Capture the cell that displays the provided text and extract its [x, y] central coordinate. 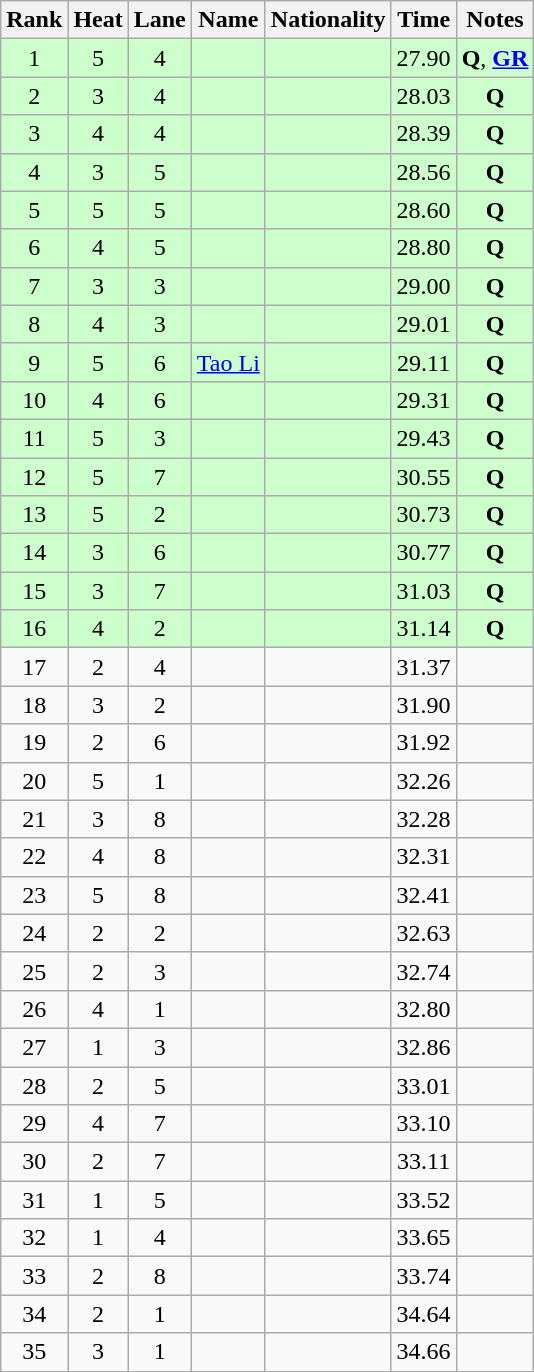
32.41 [424, 895]
26 [34, 1009]
34.64 [424, 1314]
9 [34, 362]
30.55 [424, 477]
19 [34, 743]
31.14 [424, 629]
27.90 [424, 58]
Tao Li [228, 362]
33.10 [424, 1124]
10 [34, 400]
Q, GR [495, 58]
34.66 [424, 1352]
Rank [34, 20]
32.86 [424, 1047]
32.26 [424, 781]
29.31 [424, 400]
28.80 [424, 248]
16 [34, 629]
32 [34, 1238]
Name [228, 20]
34 [34, 1314]
25 [34, 971]
27 [34, 1047]
30 [34, 1162]
28.39 [424, 134]
31.90 [424, 705]
35 [34, 1352]
12 [34, 477]
29.01 [424, 324]
Time [424, 20]
30.73 [424, 515]
33.01 [424, 1085]
33.11 [424, 1162]
Heat [98, 20]
29.00 [424, 286]
23 [34, 895]
33.74 [424, 1276]
32.74 [424, 971]
29 [34, 1124]
Nationality [328, 20]
11 [34, 438]
28.56 [424, 172]
31.03 [424, 591]
32.80 [424, 1009]
17 [34, 667]
32.28 [424, 819]
29.43 [424, 438]
33.52 [424, 1200]
14 [34, 553]
13 [34, 515]
18 [34, 705]
28.03 [424, 96]
33 [34, 1276]
24 [34, 933]
21 [34, 819]
15 [34, 591]
31.92 [424, 743]
31.37 [424, 667]
Notes [495, 20]
22 [34, 857]
Lane [160, 20]
28 [34, 1085]
28.60 [424, 210]
20 [34, 781]
30.77 [424, 553]
29.11 [424, 362]
33.65 [424, 1238]
32.31 [424, 857]
31 [34, 1200]
32.63 [424, 933]
